Return the (X, Y) coordinate for the center point of the cell that contains the specified text.  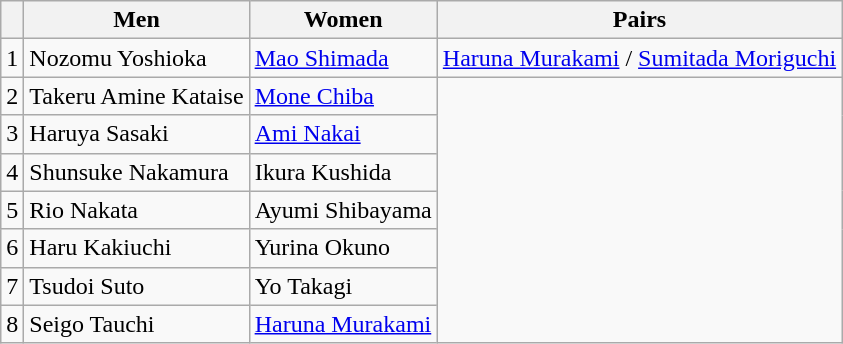
Haruya Sasaki (136, 134)
6 (12, 248)
Haru Kakiuchi (136, 248)
Seigo Tauchi (136, 324)
Ami Nakai (343, 134)
4 (12, 172)
Men (136, 20)
1 (12, 58)
Women (343, 20)
8 (12, 324)
Haruna Murakami (343, 324)
Mone Chiba (343, 96)
7 (12, 286)
3 (12, 134)
5 (12, 210)
2 (12, 96)
Takeru Amine Kataise (136, 96)
Nozomu Yoshioka (136, 58)
Haruna Murakami / Sumitada Moriguchi (639, 58)
Tsudoi Suto (136, 286)
Ikura Kushida (343, 172)
Yurina Okuno (343, 248)
Ayumi Shibayama (343, 210)
Yo Takagi (343, 286)
Shunsuke Nakamura (136, 172)
Rio Nakata (136, 210)
Pairs (639, 20)
Mao Shimada (343, 58)
